Capture the cell that displays the provided text and extract its [X, Y] central coordinate. 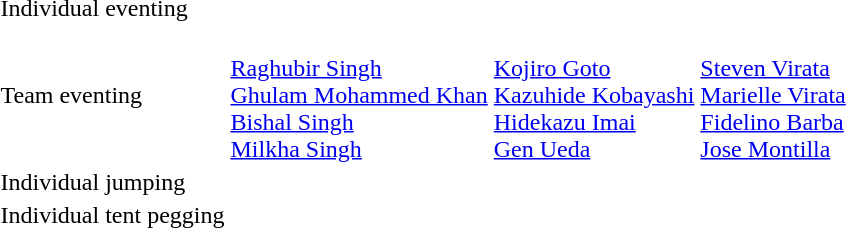
Raghubir SinghGhulam Mohammed KhanBishal SinghMilkha Singh [359, 95]
Kojiro GotoKazuhide KobayashiHidekazu ImaiGen Ueda [594, 95]
